Capture the cell that displays the provided text and extract its [x, y] central coordinate. 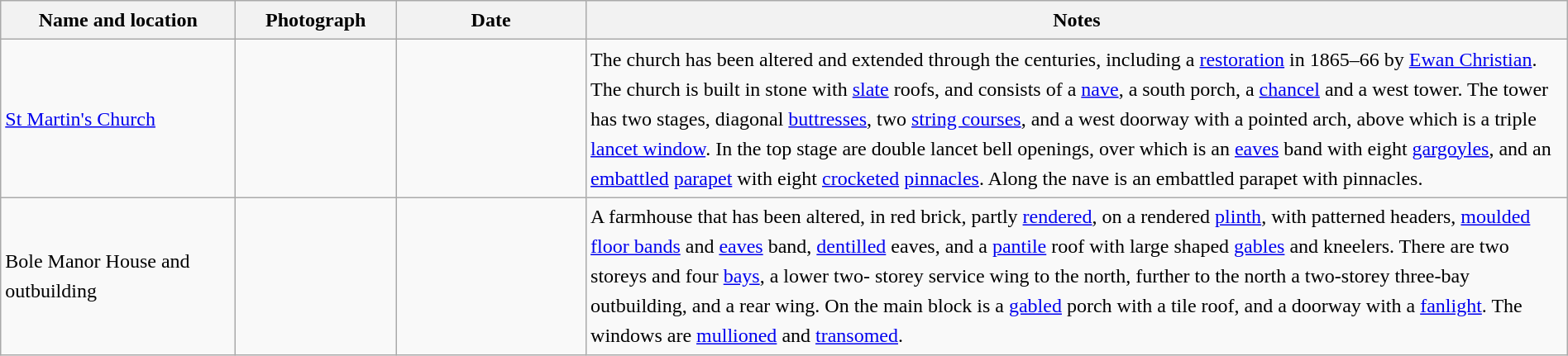
Name and location [118, 20]
Photograph [316, 20]
Date [491, 20]
St Martin's Church [118, 119]
Bole Manor House and outbuilding [118, 276]
Notes [1077, 20]
